Capture the cell that displays the provided text and extract its [x, y] central coordinate. 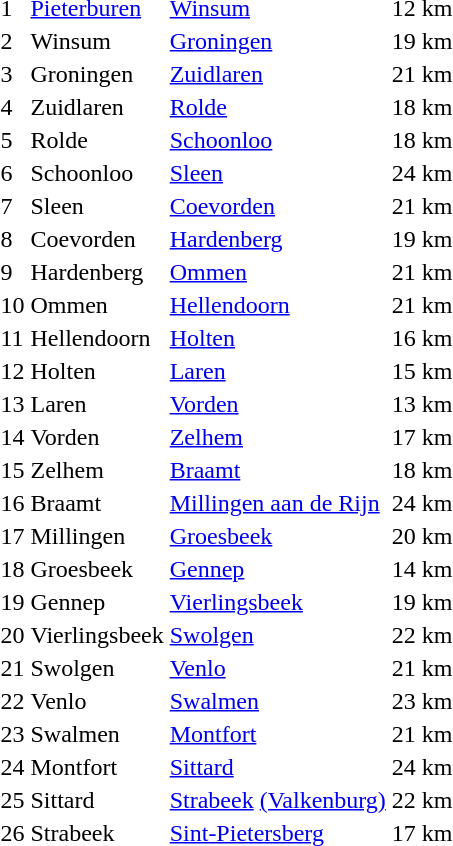
Winsum [97, 41]
Strabeek (Valkenburg) [278, 800]
Millingen aan de Rijn [278, 503]
Millingen [97, 536]
